Capture the cell that displays the provided text and extract its (x, y) central coordinate. 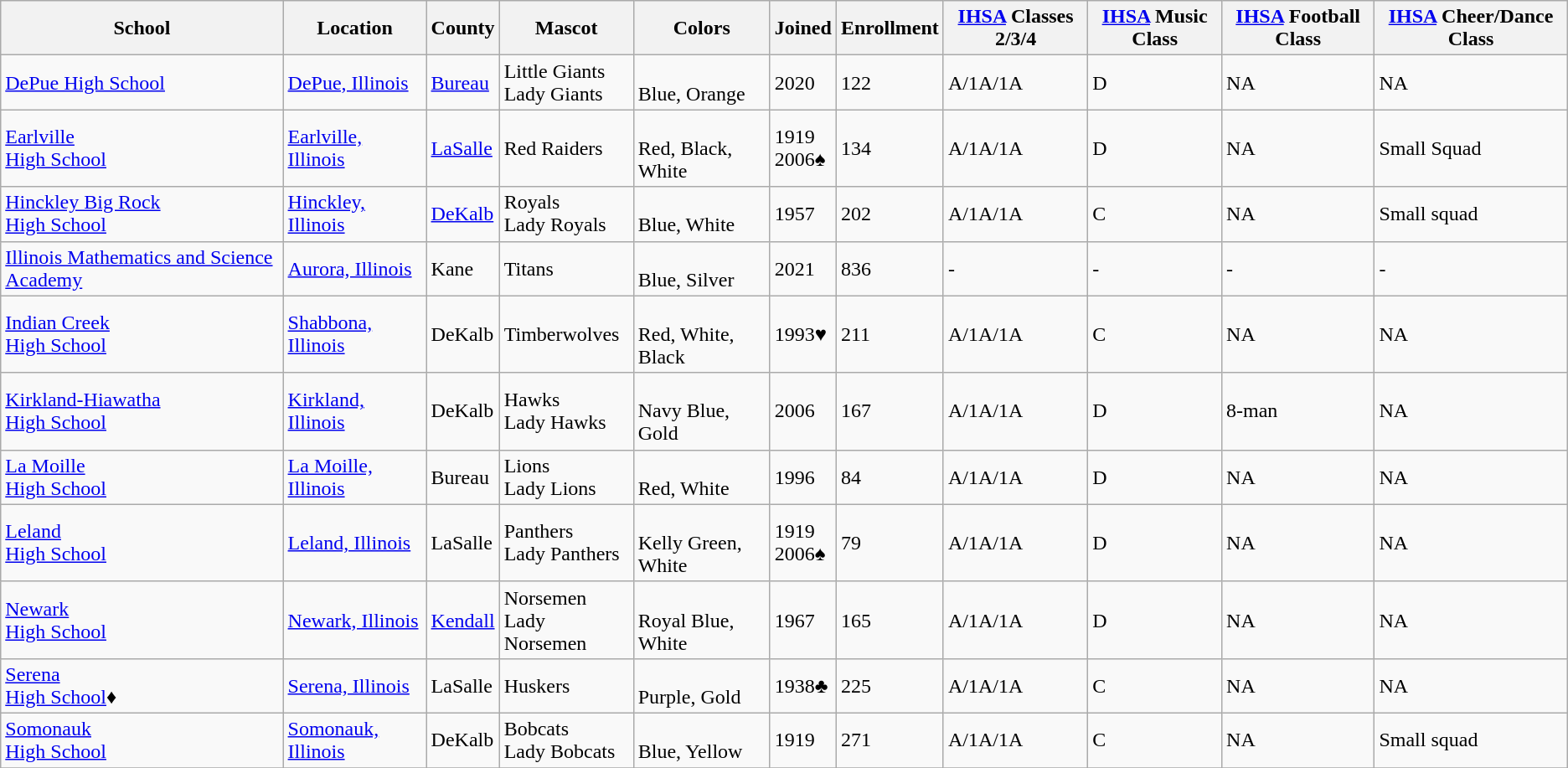
836 (890, 268)
County (462, 28)
271 (890, 740)
Earlville, Illinois (355, 148)
IHSA Football Class (1298, 28)
Leland, Illinois (355, 543)
165 (890, 620)
84 (890, 477)
211 (890, 334)
Colors (702, 28)
DePue, Illinois (355, 82)
NorsemenLady Norsemen (566, 620)
School (142, 28)
Timberwolves (566, 334)
Red, Black, White (702, 148)
Navy Blue, Gold (702, 411)
Huskers (566, 685)
1967 (802, 620)
1919 (802, 740)
Aurora, Illinois (355, 268)
Red, White (702, 477)
Newark, Illinois (355, 620)
IHSA Music Class (1155, 28)
2021 (802, 268)
BobcatsLady Bobcats (566, 740)
Kelly Green, White (702, 543)
Shabbona, Illinois (355, 334)
Kirkland, Illinois (355, 411)
Kendall (462, 620)
Kirkland-HiawathaHigh School (142, 411)
LionsLady Lions (566, 477)
Indian CreekHigh School (142, 334)
134 (890, 148)
Red Raiders (566, 148)
122 (890, 82)
Illinois Mathematics and Science Academy (142, 268)
SerenaHigh School♦ (142, 685)
167 (890, 411)
8-man (1298, 411)
La MoilleHigh School (142, 477)
Small Squad (1471, 148)
Blue, Yellow (702, 740)
RoyalsLady Royals (566, 214)
Joined (802, 28)
2006 (802, 411)
IHSA Classes 2/3/4 (1015, 28)
225 (890, 685)
LelandHigh School (142, 543)
Location (355, 28)
1938♣ (802, 685)
IHSA Cheer/Dance Class (1471, 28)
SomonaukHigh School (142, 740)
Mascot (566, 28)
DePue High School (142, 82)
1996 (802, 477)
2020 (802, 82)
Red, White, Black (702, 334)
HawksLady Hawks (566, 411)
1993♥ (802, 334)
Blue, Silver (702, 268)
Royal Blue, White (702, 620)
202 (890, 214)
Blue, Orange (702, 82)
Hinckley, Illinois (355, 214)
Somonauk, Illinois (355, 740)
La Moille, Illinois (355, 477)
Purple, Gold (702, 685)
Hinckley Big RockHigh School (142, 214)
EarlvilleHigh School (142, 148)
Little GiantsLady Giants (566, 82)
Kane (462, 268)
NewarkHigh School (142, 620)
Blue, White (702, 214)
1957 (802, 214)
PanthersLady Panthers (566, 543)
Serena, Illinois (355, 685)
Enrollment (890, 28)
79 (890, 543)
Titans (566, 268)
